Output the [x, y] coordinate of the center of the cell containing the given text.  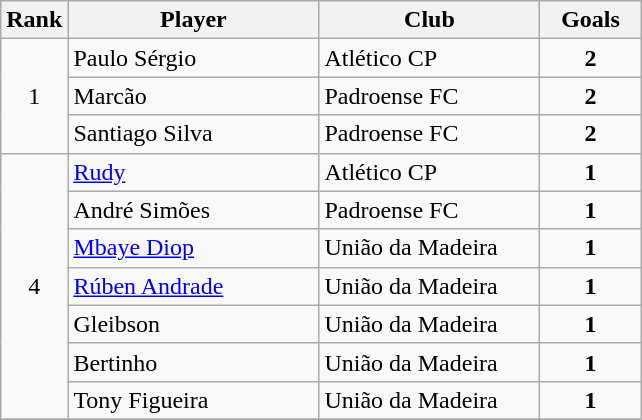
Player [194, 20]
Club [430, 20]
Rúben Andrade [194, 286]
Rudy [194, 172]
Tony Figueira [194, 400]
Marcão [194, 96]
4 [34, 286]
Mbaye Diop [194, 248]
Bertinho [194, 362]
Goals [590, 20]
Paulo Sérgio [194, 58]
André Simões [194, 210]
Gleibson [194, 324]
Santiago Silva [194, 134]
Rank [34, 20]
